Output the (x, y) coordinate of the center of the cell containing the given text.  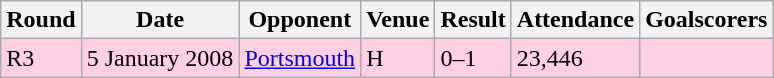
Opponent (300, 20)
Portsmouth (300, 58)
Attendance (575, 20)
5 January 2008 (160, 58)
H (398, 58)
Result (473, 20)
Venue (398, 20)
0–1 (473, 58)
Round (41, 20)
Goalscorers (706, 20)
23,446 (575, 58)
R3 (41, 58)
Date (160, 20)
